For the text-containing cell, return its midpoint in [X, Y] coordinate format. 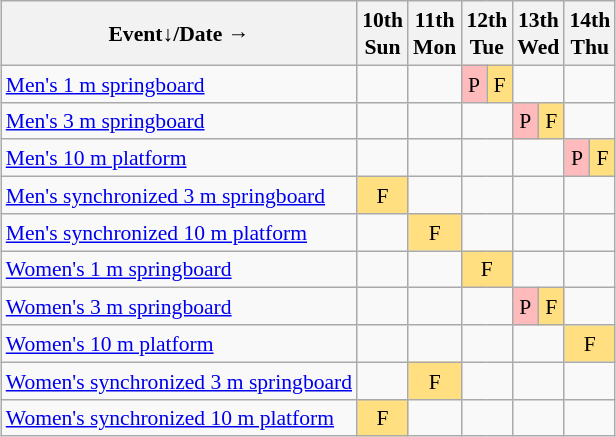
Men's synchronized 3 m springboard [179, 194]
13thWed [538, 33]
Women's synchronized 10 m platform [179, 418]
12thTue [486, 33]
Men's 10 m platform [179, 158]
Event↓/Date → [179, 33]
Women's 10 m platform [179, 344]
Men's synchronized 10 m platform [179, 232]
10thSun [382, 33]
11thMon [434, 33]
Women's synchronized 3 m springboard [179, 380]
Women's 1 m springboard [179, 268]
Men's 3 m springboard [179, 120]
Women's 3 m springboard [179, 306]
Men's 1 m springboard [179, 84]
14thThu [590, 33]
